Locate the cell with the specified text and output its [X, Y] center coordinate. 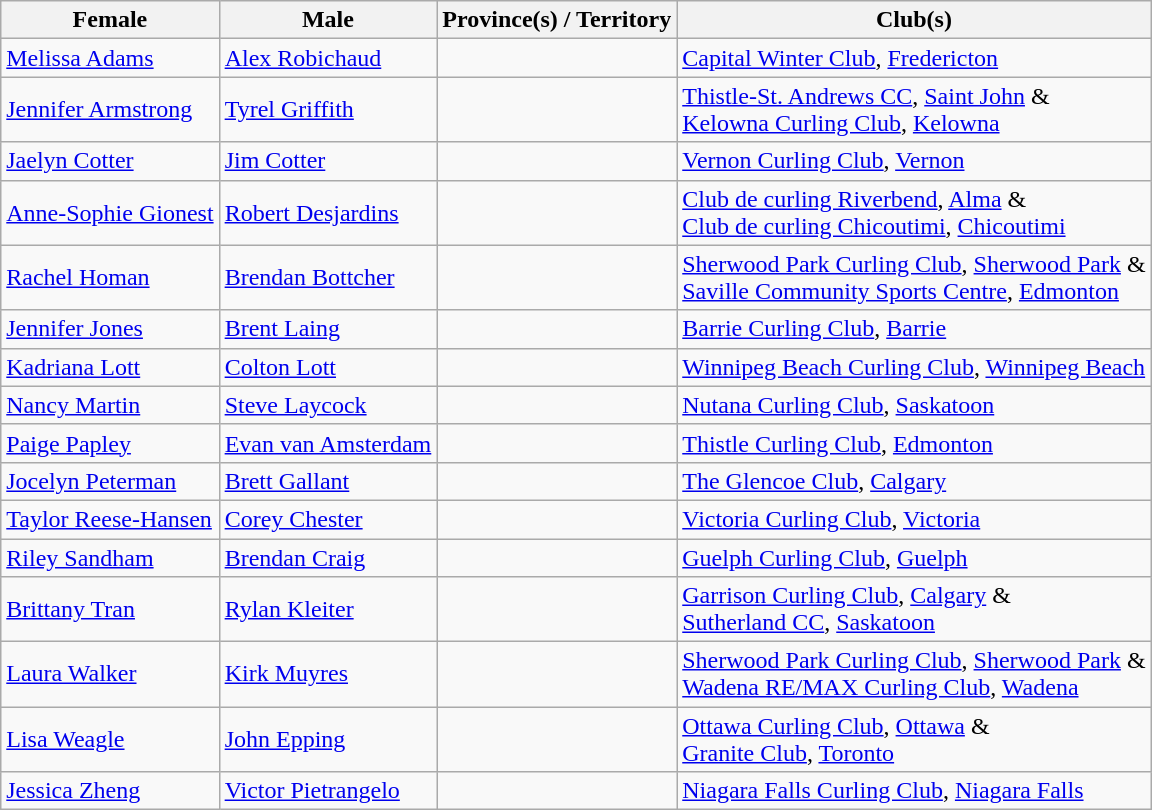
Brent Laing [328, 329]
Victoria Curling Club, Victoria [914, 519]
Robert Desjardins [328, 212]
Barrie Curling Club, Barrie [914, 329]
Garrison Curling Club, Calgary & Sutherland CC, Saskatoon [914, 610]
Thistle-St. Andrews CC, Saint John & Kelowna Curling Club, Kelowna [914, 110]
Alex Robichaud [328, 58]
Kadriana Lott [110, 367]
Province(s) / Territory [557, 20]
Steve Laycock [328, 405]
Capital Winter Club, Fredericton [914, 58]
Kirk Muyres [328, 674]
Guelph Curling Club, Guelph [914, 557]
Jim Cotter [328, 161]
Rylan Kleiter [328, 610]
Colton Lott [328, 367]
John Epping [328, 740]
Victor Pietrangelo [328, 791]
Jocelyn Peterman [110, 481]
Jennifer Jones [110, 329]
Brittany Tran [110, 610]
Riley Sandham [110, 557]
Melissa Adams [110, 58]
Brendan Craig [328, 557]
Nutana Curling Club, Saskatoon [914, 405]
Brendan Bottcher [328, 278]
Thistle Curling Club, Edmonton [914, 443]
Male [328, 20]
Paige Papley [110, 443]
Laura Walker [110, 674]
Ottawa Curling Club, Ottawa & Granite Club, Toronto [914, 740]
Club de curling Riverbend, Alma & Club de curling Chicoutimi, Chicoutimi [914, 212]
Corey Chester [328, 519]
Jennifer Armstrong [110, 110]
Lisa Weagle [110, 740]
Jessica Zheng [110, 791]
Jaelyn Cotter [110, 161]
Sherwood Park Curling Club, Sherwood Park & Saville Community Sports Centre, Edmonton [914, 278]
Vernon Curling Club, Vernon [914, 161]
Nancy Martin [110, 405]
Taylor Reese-Hansen [110, 519]
Tyrel Griffith [328, 110]
Anne-Sophie Gionest [110, 212]
Sherwood Park Curling Club, Sherwood Park & Wadena RE/MAX Curling Club, Wadena [914, 674]
Female [110, 20]
Club(s) [914, 20]
Winnipeg Beach Curling Club, Winnipeg Beach [914, 367]
The Glencoe Club, Calgary [914, 481]
Niagara Falls Curling Club, Niagara Falls [914, 791]
Rachel Homan [110, 278]
Brett Gallant [328, 481]
Evan van Amsterdam [328, 443]
